Extract the [x, y] coordinate from the center of the cell holding the provided text.  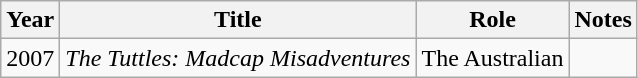
The Australian [492, 58]
Role [492, 20]
Year [30, 20]
The Tuttles: Madcap Misadventures [238, 58]
2007 [30, 58]
Notes [603, 20]
Title [238, 20]
